Detect which cell encompasses the target text, then output its (X, Y) center coordinate. 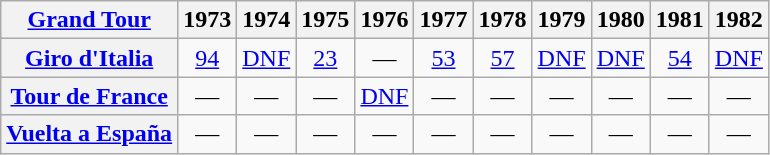
Giro d'Italia (90, 58)
1982 (738, 20)
53 (444, 58)
54 (680, 58)
1979 (562, 20)
1976 (384, 20)
1981 (680, 20)
1974 (266, 20)
1978 (502, 20)
23 (326, 58)
Vuelta a España (90, 134)
1977 (444, 20)
57 (502, 58)
1980 (620, 20)
Grand Tour (90, 20)
1973 (208, 20)
1975 (326, 20)
94 (208, 58)
Tour de France (90, 96)
